Output the [X, Y] coordinate of the center of the cell containing the given text.  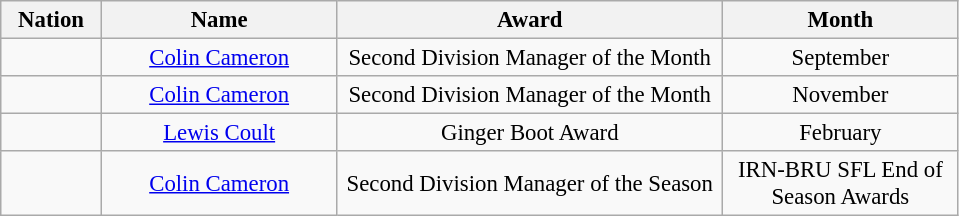
IRN-BRU SFL End of Season Awards [841, 184]
Ginger Boot Award [530, 133]
Month [841, 20]
Name [219, 20]
September [841, 58]
Second Division Manager of the Season [530, 184]
Lewis Coult [219, 133]
Award [530, 20]
February [841, 133]
Nation [52, 20]
November [841, 95]
